Return [X, Y] of the center of cell containing provided text 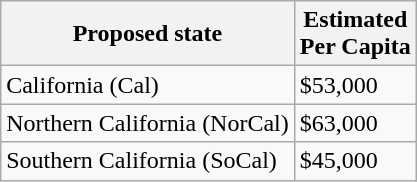
$53,000 [355, 85]
Northern California (NorCal) [148, 123]
Proposed state [148, 34]
Estimated Per Capita [355, 34]
$45,000 [355, 161]
$63,000 [355, 123]
Southern California (SoCal) [148, 161]
California (Cal) [148, 85]
